Determine the [X, Y] coordinate at the center of the cell enclosing the given text.  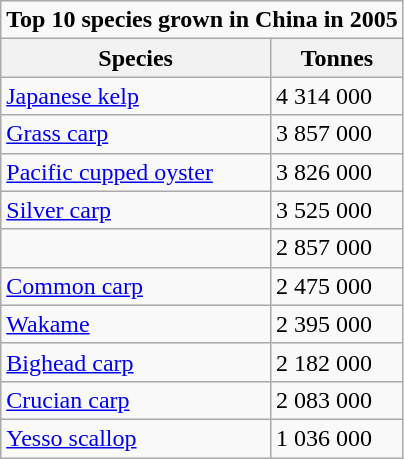
3 826 000 [338, 172]
Pacific cupped oyster [136, 172]
Grass carp [136, 134]
4 314 000 [338, 96]
3 525 000 [338, 210]
Silver carp [136, 210]
2 475 000 [338, 286]
Species [136, 58]
2 083 000 [338, 400]
Wakame [136, 324]
Japanese kelp [136, 96]
2 182 000 [338, 362]
Bighead carp [136, 362]
Top 10 species grown in China in 2005 [202, 20]
Crucian carp [136, 400]
Yesso scallop [136, 438]
Tonnes [338, 58]
2 395 000 [338, 324]
Common carp [136, 286]
1 036 000 [338, 438]
3 857 000 [338, 134]
2 857 000 [338, 248]
